Return (X, Y) of the center of cell containing provided text 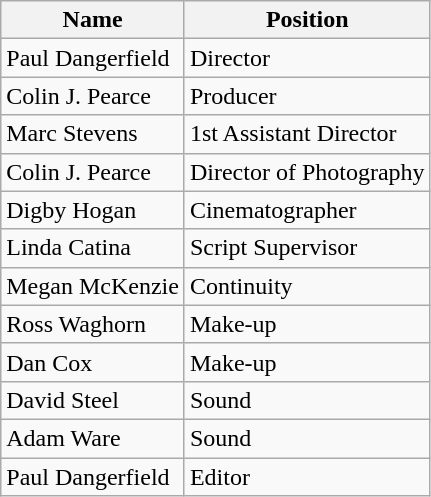
Marc Stevens (93, 134)
Cinematographer (307, 210)
Director of Photography (307, 172)
Linda Catina (93, 248)
Continuity (307, 286)
Megan McKenzie (93, 286)
Digby Hogan (93, 210)
Adam Ware (93, 438)
Script Supervisor (307, 248)
Producer (307, 96)
Dan Cox (93, 362)
Position (307, 20)
Name (93, 20)
David Steel (93, 400)
1st Assistant Director (307, 134)
Editor (307, 477)
Director (307, 58)
Ross Waghorn (93, 324)
